Capture the cell that displays the provided text and extract its (x, y) central coordinate. 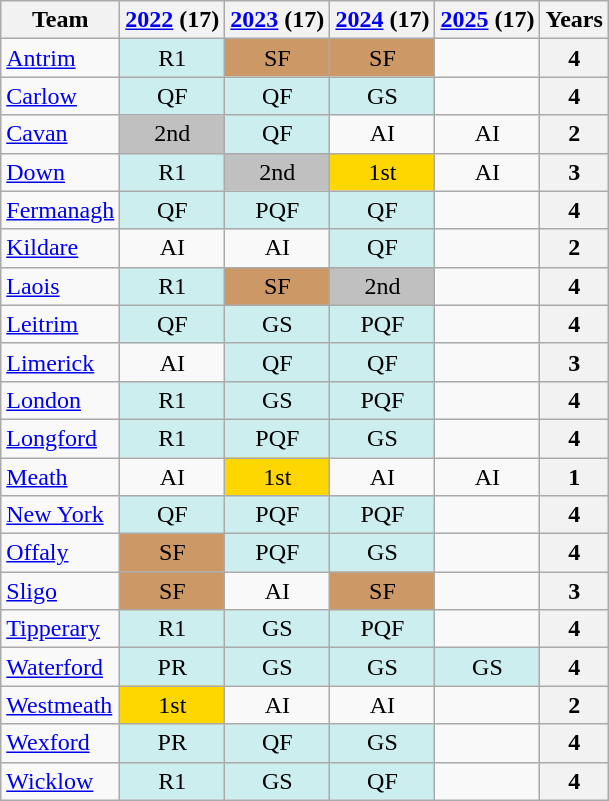
Cavan (60, 134)
Leitrim (60, 324)
Fermanagh (60, 210)
Wexford (60, 743)
Carlow (60, 96)
Team (60, 20)
Meath (60, 477)
Waterford (60, 667)
Sligo (60, 591)
Longford (60, 438)
Kildare (60, 248)
2025 (17) (488, 20)
Antrim (60, 58)
2024 (17) (382, 20)
Wicklow (60, 781)
Westmeath (60, 705)
2022 (17) (172, 20)
Down (60, 172)
Laois (60, 286)
1 (574, 477)
Offaly (60, 553)
2023 (17) (278, 20)
Years (574, 20)
Limerick (60, 362)
New York (60, 515)
Tipperary (60, 629)
London (60, 400)
